Search for the cell housing the specified text and yield its [X, Y] center coordinate. 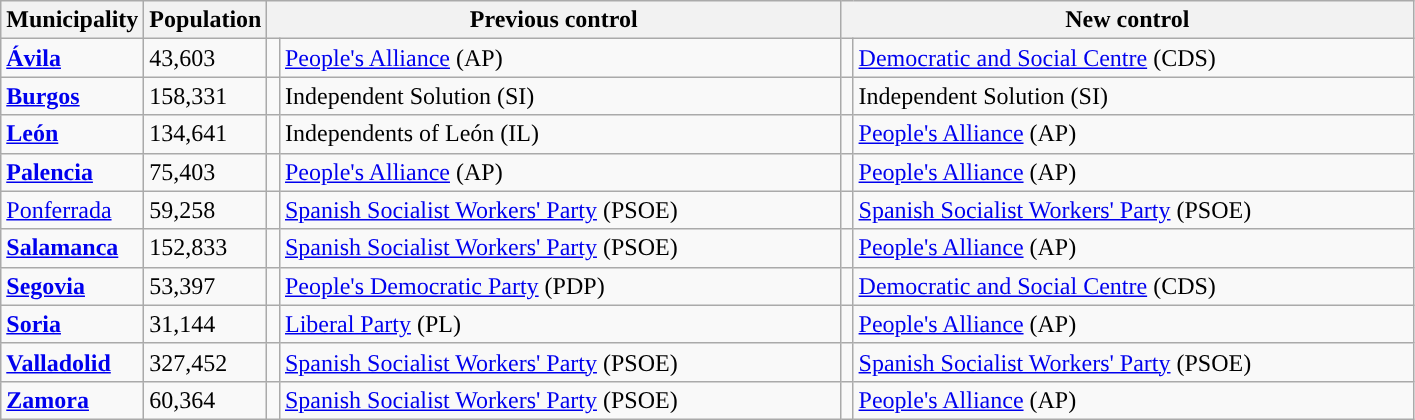
327,452 [206, 362]
Salamanca [72, 248]
75,403 [206, 172]
Soria [72, 324]
Municipality [72, 20]
Zamora [72, 400]
Liberal Party (PL) [560, 324]
Ponferrada [72, 210]
People's Democratic Party (PDP) [560, 286]
Palencia [72, 172]
Valladolid [72, 362]
60,364 [206, 400]
New control [1127, 20]
Burgos [72, 96]
Independents of León (IL) [560, 134]
59,258 [206, 210]
Segovia [72, 286]
Previous control [554, 20]
43,603 [206, 58]
53,397 [206, 286]
158,331 [206, 96]
León [72, 134]
Population [206, 20]
Ávila [72, 58]
134,641 [206, 134]
31,144 [206, 324]
152,833 [206, 248]
